Extract the [x, y] coordinate from the center of the cell holding the provided text.  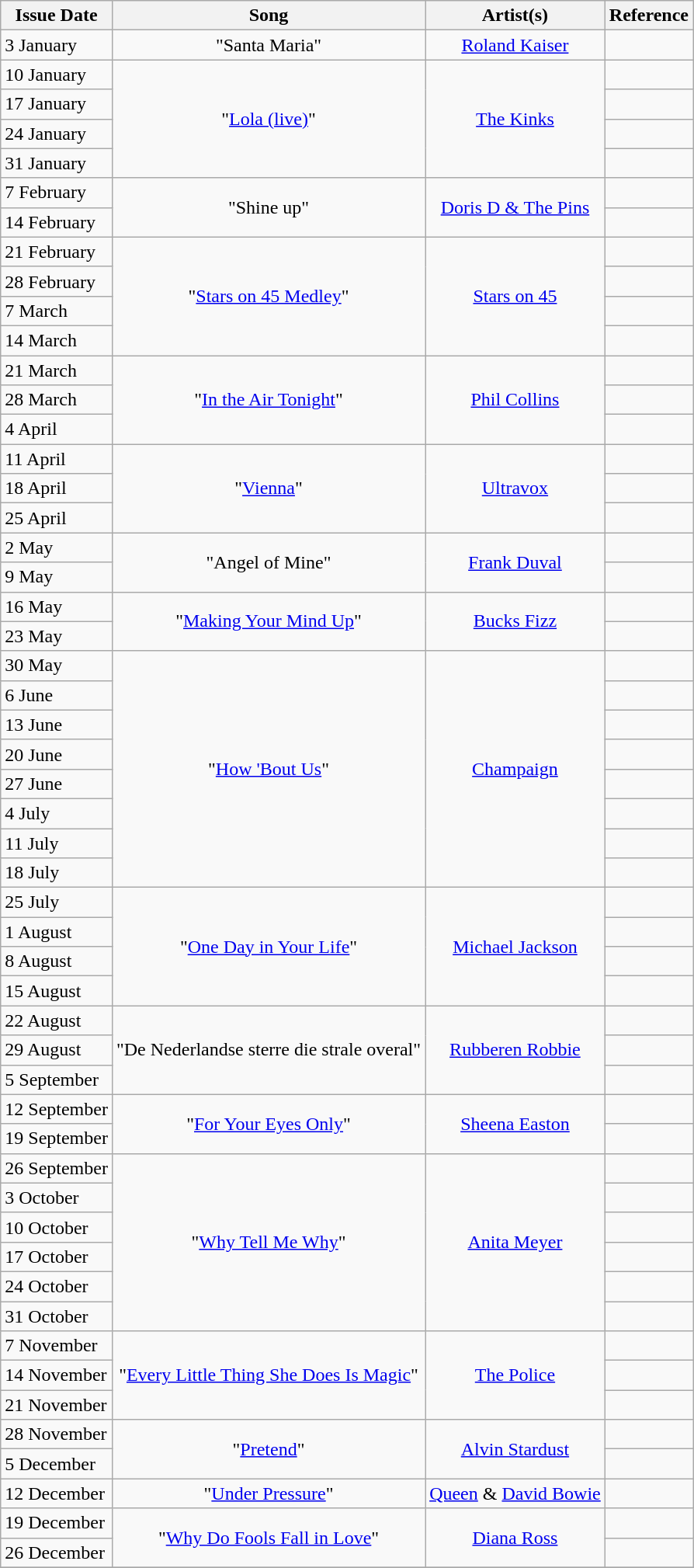
25 April [57, 518]
17 January [57, 104]
"One Day in Your Life" [269, 947]
"For Your Eyes Only" [269, 1124]
4 July [57, 813]
7 March [57, 311]
16 May [57, 607]
12 September [57, 1109]
Anita Meyer [515, 1242]
"Shine up" [269, 207]
31 January [57, 163]
7 February [57, 193]
Roland Kaiser [515, 45]
7 November [57, 1346]
Reference [649, 16]
14 November [57, 1375]
5 September [57, 1080]
Frank Duval [515, 562]
18 July [57, 873]
Champaign [515, 769]
20 June [57, 754]
26 December [57, 1552]
Michael Jackson [515, 947]
Song [269, 16]
5 December [57, 1464]
Alvin Stardust [515, 1449]
Bucks Fizz [515, 621]
21 March [57, 370]
Issue Date [57, 16]
14 March [57, 340]
31 October [57, 1316]
Artist(s) [515, 16]
12 December [57, 1493]
"Under Pressure" [269, 1493]
27 June [57, 784]
24 October [57, 1286]
Rubberen Robbie [515, 1050]
"Every Little Thing She Does Is Magic" [269, 1375]
29 August [57, 1050]
11 July [57, 843]
Sheena Easton [515, 1124]
Phil Collins [515, 400]
Doris D & The Pins [515, 207]
8 August [57, 961]
Diana Ross [515, 1538]
"Stars on 45 Medley" [269, 296]
25 July [57, 902]
30 May [57, 666]
13 June [57, 725]
10 January [57, 75]
17 October [57, 1257]
21 February [57, 252]
"Why Do Fools Fall in Love" [269, 1538]
"Why Tell Me Why" [269, 1242]
15 August [57, 991]
3 October [57, 1198]
19 December [57, 1523]
"How 'Bout Us" [269, 769]
21 November [57, 1405]
Queen & David Bowie [515, 1493]
"De Nederlandse sterre die strale overal" [269, 1050]
4 April [57, 429]
"Vienna" [269, 488]
19 September [57, 1139]
10 October [57, 1227]
6 June [57, 695]
9 May [57, 577]
"Angel of Mine" [269, 562]
"Pretend" [269, 1449]
Stars on 45 [515, 296]
"Santa Maria" [269, 45]
The Police [515, 1375]
28 November [57, 1434]
28 February [57, 281]
26 September [57, 1168]
11 April [57, 459]
22 August [57, 1020]
Ultravox [515, 488]
"In the Air Tonight" [269, 400]
14 February [57, 222]
The Kinks [515, 119]
"Making Your Mind Up" [269, 621]
2 May [57, 548]
24 January [57, 134]
23 May [57, 636]
1 August [57, 932]
"Lola (live)" [269, 119]
18 April [57, 488]
28 March [57, 400]
3 January [57, 45]
